Detect which cell encompasses the target text, then output its [X, Y] center coordinate. 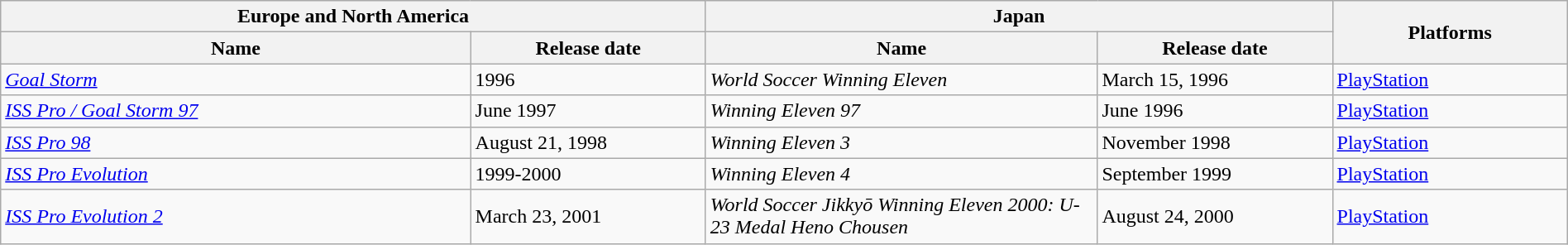
Europe and North America [353, 17]
ISS Pro 98 [236, 142]
1999-2000 [588, 174]
Goal Storm [236, 79]
March 15, 1996 [1215, 79]
ISS Pro Evolution [236, 174]
Japan [1019, 17]
Platforms [1450, 32]
ISS Pro Evolution 2 [236, 217]
June 1996 [1215, 111]
Winning Eleven 97 [901, 111]
Winning Eleven 4 [901, 174]
June 1997 [588, 111]
August 21, 1998 [588, 142]
September 1999 [1215, 174]
1996 [588, 79]
August 24, 2000 [1215, 217]
Winning Eleven 3 [901, 142]
November 1998 [1215, 142]
World Soccer Jikkyō Winning Eleven 2000: U-23 Medal Heno Chousen [901, 217]
World Soccer Winning Eleven [901, 79]
March 23, 2001 [588, 217]
ISS Pro / Goal Storm 97 [236, 111]
